Detect which cell encompasses the target text, then output its [X, Y] center coordinate. 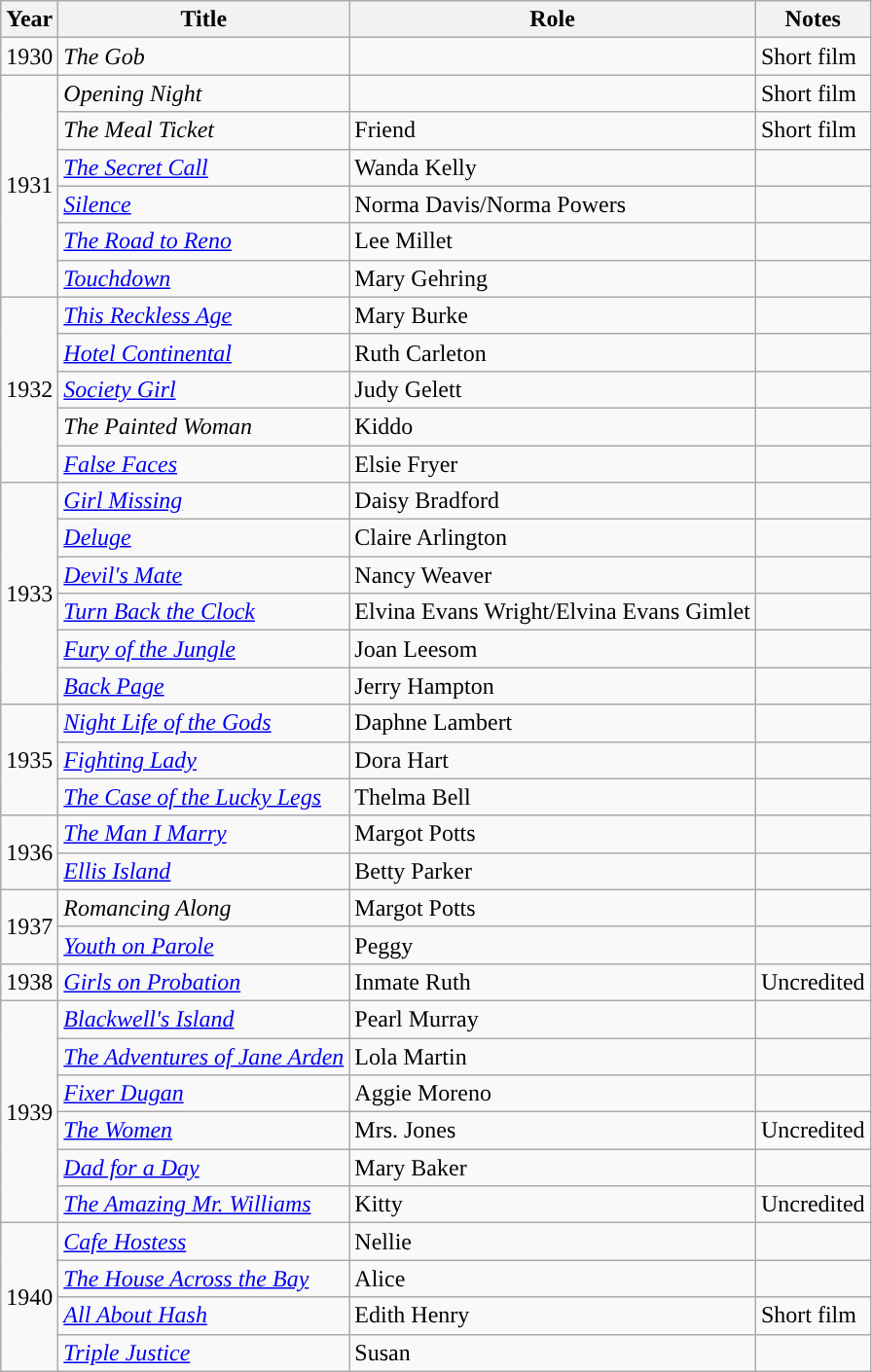
Susan [553, 1353]
Fixer Dugan [204, 1094]
1938 [29, 982]
Mary Gehring [553, 278]
Elsie Fryer [553, 464]
Ellis Island [204, 871]
Society Girl [204, 389]
1932 [29, 389]
Role [553, 19]
Deluge [204, 538]
Youth on Parole [204, 945]
Fighting Lady [204, 760]
Elvina Evans Wright/Elvina Evans Gimlet [553, 612]
1933 [29, 594]
Joan Leesom [553, 649]
1939 [29, 1111]
1935 [29, 760]
Norma Davis/Norma Powers [553, 204]
Kiddo [553, 426]
Claire Arlington [553, 538]
The Amazing Mr. Williams [204, 1205]
Year [29, 19]
Kitty [553, 1205]
Dora Hart [553, 760]
Nellie [553, 1242]
Girl Missing [204, 501]
Judy Gelett [553, 389]
Mary Burke [553, 315]
Ruth Carleton [553, 352]
Girls on Probation [204, 982]
Title [204, 19]
The Gob [204, 56]
Cafe Hostess [204, 1242]
Notes [813, 19]
Betty Parker [553, 871]
Opening Night [204, 93]
Mary Baker [553, 1168]
False Faces [204, 464]
All About Hash [204, 1316]
Mrs. Jones [553, 1131]
Night Life of the Gods [204, 723]
1940 [29, 1297]
Inmate Ruth [553, 982]
The Adventures of Jane Arden [204, 1056]
Devil's Mate [204, 575]
Turn Back the Clock [204, 612]
The Case of the Lucky Legs [204, 797]
Jerry Hampton [553, 686]
Alice [553, 1279]
Dad for a Day [204, 1168]
The Man I Marry [204, 834]
1931 [29, 186]
Hotel Continental [204, 352]
Pearl Murray [553, 1019]
Nancy Weaver [553, 575]
Lee Millet [553, 241]
Blackwell's Island [204, 1019]
Silence [204, 204]
Thelma Bell [553, 797]
1937 [29, 926]
Wanda Kelly [553, 167]
Aggie Moreno [553, 1094]
Lola Martin [553, 1056]
Friend [553, 130]
1936 [29, 852]
The Road to Reno [204, 241]
Romancing Along [204, 908]
The Secret Call [204, 167]
Touchdown [204, 278]
The House Across the Bay [204, 1279]
1930 [29, 56]
Triple Justice [204, 1353]
Daisy Bradford [553, 501]
The Women [204, 1131]
Daphne Lambert [553, 723]
The Painted Woman [204, 426]
Edith Henry [553, 1316]
Peggy [553, 945]
The Meal Ticket [204, 130]
Fury of the Jungle [204, 649]
Back Page [204, 686]
This Reckless Age [204, 315]
